Capture the cell that displays the provided text and extract its [X, Y] central coordinate. 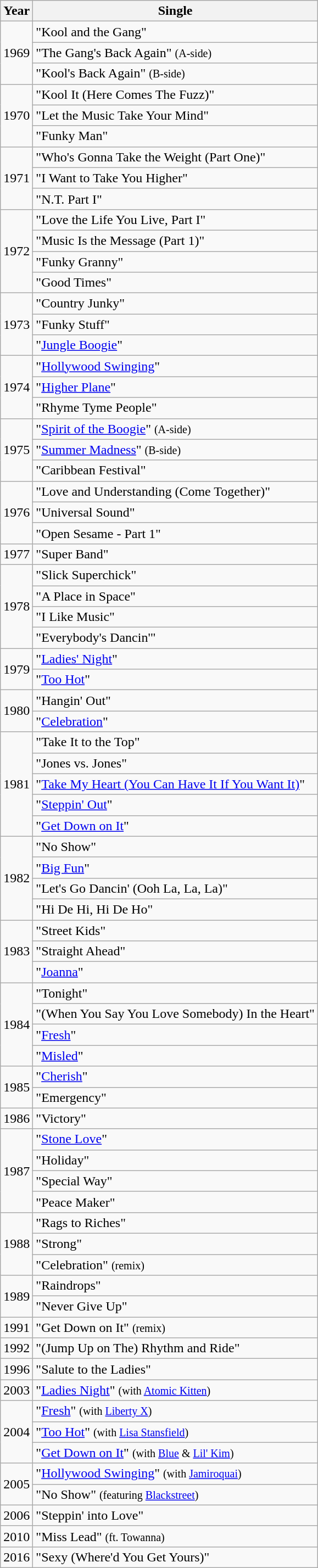
Year [16, 11]
"Steppin' Out" [176, 805]
"Special Way" [176, 1181]
"Spirit of the Boogie" (A-side) [176, 429]
"Everybody's Dancin'" [176, 638]
1971 [16, 178]
"Get Down on It" (remix) [176, 1328]
1973 [16, 324]
"Salute to the Ladies" [176, 1369]
"Ladies Night" (with Atomic Kitten) [176, 1390]
"Celebration" [176, 721]
"Straight Ahead" [176, 951]
1972 [16, 251]
"Celebration" (remix) [176, 1264]
"Get Down on It" [176, 826]
"Universal Sound" [176, 512]
"Take It to the Top" [176, 742]
"Stone Love" [176, 1139]
"A Place in Space" [176, 596]
"Jones vs. Jones" [176, 763]
"Super Band" [176, 554]
"Peace Maker" [176, 1202]
"Cherish" [176, 1077]
"Country Junky" [176, 304]
2016 [16, 1557]
2003 [16, 1390]
1974 [16, 387]
1982 [16, 878]
1985 [16, 1087]
1991 [16, 1328]
"Get Down on It" (with Blue & Lil' Kim) [176, 1453]
1978 [16, 606]
"Open Sesame - Part 1" [176, 533]
"N.T. Part I" [176, 199]
"Love and Understanding (Come Together)" [176, 491]
"Let's Go Dancin' (Ooh La, La, La)" [176, 888]
"Caribbean Festival" [176, 471]
1969 [16, 53]
1980 [16, 711]
1977 [16, 554]
"(Jump Up on The) Rhythm and Ride" [176, 1348]
"Hangin' Out" [176, 701]
1979 [16, 669]
1981 [16, 784]
"The Gang's Back Again" (A-side) [176, 53]
"Jungle Boogie" [176, 345]
"Kool It (Here Comes The Fuzz)" [176, 94]
1992 [16, 1348]
1984 [16, 1024]
"Rags to Riches" [176, 1223]
1983 [16, 951]
"Fresh" [176, 1035]
"I Want to Take You Higher" [176, 178]
"Tonight" [176, 993]
"Let the Music Take Your Mind" [176, 115]
1989 [16, 1296]
"Ladies' Night" [176, 659]
"Fresh" (with Liberty X) [176, 1411]
"Holiday" [176, 1160]
"Strong" [176, 1244]
"Funky Stuff" [176, 324]
"Higher Plane" [176, 387]
1987 [16, 1171]
1976 [16, 512]
"Joanna" [176, 972]
"No Show" (featuring Blackstreet) [176, 1494]
"Victory" [176, 1118]
"Kool's Back Again" (B-side) [176, 74]
Single [176, 11]
1988 [16, 1244]
2010 [16, 1536]
"Music Is the Message (Part 1)" [176, 240]
"Good Times" [176, 283]
"Who's Gonna Take the Weight (Part One)" [176, 157]
"Never Give Up" [176, 1307]
"Slick Superchick" [176, 575]
"Hi De Hi, Hi De Ho" [176, 909]
"Take My Heart (You Can Have It If You Want It)" [176, 784]
2005 [16, 1484]
"Misled" [176, 1056]
"Kool and the Gang" [176, 32]
"Funky Granny" [176, 262]
"Sexy (Where'd You Get Yours)" [176, 1557]
"Hollywood Swinging" (with Jamiroquai) [176, 1474]
1975 [16, 450]
2006 [16, 1515]
"I Like Music" [176, 617]
"Too Hot" [176, 680]
"Summer Madness" (B-side) [176, 450]
"Big Fun" [176, 867]
"Funky Man" [176, 136]
"(When You Say You Love Somebody) In the Heart" [176, 1014]
"Hollywood Swinging" [176, 366]
1970 [16, 115]
"Raindrops" [176, 1286]
"Miss Lead" (ft. Towanna) [176, 1536]
"Street Kids" [176, 931]
"Emergency" [176, 1097]
1996 [16, 1369]
"No Show" [176, 847]
"Too Hot" (with Lisa Stansfield) [176, 1432]
"Love the Life You Live, Part I" [176, 220]
"Rhyme Tyme People" [176, 408]
2004 [16, 1432]
1986 [16, 1118]
"Steppin' into Love" [176, 1515]
